Locate the cell with the specified text and output its [x, y] center coordinate. 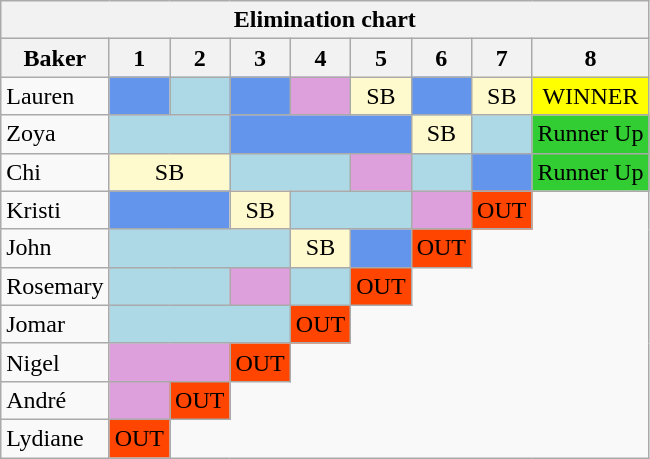
Lauren [55, 96]
4 [320, 58]
8 [590, 58]
Baker [55, 58]
Zoya [55, 134]
Chi [55, 172]
6 [441, 58]
1 [139, 58]
WINNER [590, 96]
André [55, 400]
Kristi [55, 210]
2 [200, 58]
Nigel [55, 362]
Elimination chart [325, 20]
3 [260, 58]
Rosemary [55, 286]
Jomar [55, 324]
Lydiane [55, 438]
5 [381, 58]
7 [502, 58]
John [55, 248]
